Provide the [X, Y] coordinate of the cell's center where the given text is located.  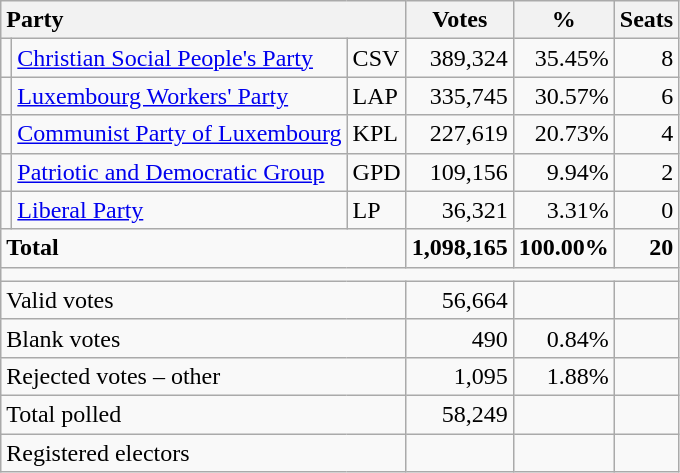
Valid votes [204, 300]
58,249 [460, 414]
Luxembourg Workers' Party [180, 96]
35.45% [564, 58]
490 [460, 338]
0.84% [564, 338]
100.00% [564, 248]
Patriotic and Democratic Group [180, 172]
% [564, 20]
335,745 [460, 96]
Rejected votes – other [204, 376]
30.57% [564, 96]
6 [646, 96]
2 [646, 172]
389,324 [460, 58]
3.31% [564, 210]
Party [204, 20]
20.73% [564, 134]
CSV [376, 58]
1.88% [564, 376]
Liberal Party [180, 210]
109,156 [460, 172]
0 [646, 210]
Total polled [204, 414]
Communist Party of Luxembourg [180, 134]
56,664 [460, 300]
LP [376, 210]
4 [646, 134]
Total [204, 248]
Christian Social People's Party [180, 58]
1,095 [460, 376]
1,098,165 [460, 248]
8 [646, 58]
GPD [376, 172]
Seats [646, 20]
LAP [376, 96]
227,619 [460, 134]
20 [646, 248]
9.94% [564, 172]
36,321 [460, 210]
KPL [376, 134]
Registered electors [204, 453]
Votes [460, 20]
Blank votes [204, 338]
